Return [x, y] of the center of cell containing provided text 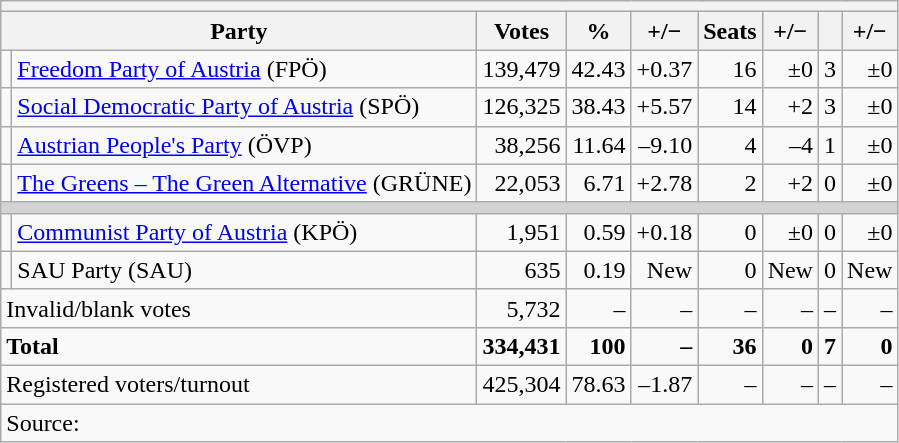
0.59 [598, 232]
1 [830, 145]
Votes [522, 31]
Source: [450, 423]
0.19 [598, 270]
139,479 [522, 69]
Social Democratic Party of Austria (SPÖ) [244, 107]
14 [730, 107]
+0.18 [664, 232]
1,951 [522, 232]
5,732 [522, 308]
36 [730, 346]
334,431 [522, 346]
635 [522, 270]
100 [598, 346]
7 [830, 346]
42.43 [598, 69]
+0.37 [664, 69]
The Greens – The Green Alternative (GRÜNE) [244, 183]
126,325 [522, 107]
–4 [790, 145]
2 [730, 183]
22,053 [522, 183]
Seats [730, 31]
6.71 [598, 183]
Austrian People's Party (ÖVP) [244, 145]
Total [239, 346]
SAU Party (SAU) [244, 270]
78.63 [598, 384]
Communist Party of Austria (KPÖ) [244, 232]
Invalid/blank votes [239, 308]
% [598, 31]
+2.78 [664, 183]
–1.87 [664, 384]
38.43 [598, 107]
+5.57 [664, 107]
Party [239, 31]
16 [730, 69]
425,304 [522, 384]
4 [730, 145]
Registered voters/turnout [239, 384]
–9.10 [664, 145]
Freedom Party of Austria (FPÖ) [244, 69]
38,256 [522, 145]
11.64 [598, 145]
